Pinpoint the cell where the given text exists, returning its (x, y) midpoint coordinate. 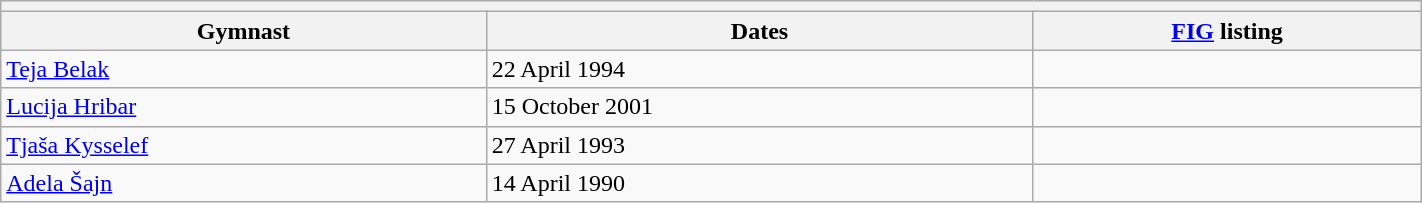
22 April 1994 (760, 69)
FIG listing (1227, 31)
Adela Šajn (244, 183)
27 April 1993 (760, 145)
Tjaša Kysselef (244, 145)
Teja Belak (244, 69)
14 April 1990 (760, 183)
15 October 2001 (760, 107)
Gymnast (244, 31)
Lucija Hribar (244, 107)
Dates (760, 31)
